Capture the cell that displays the provided text and extract its (X, Y) central coordinate. 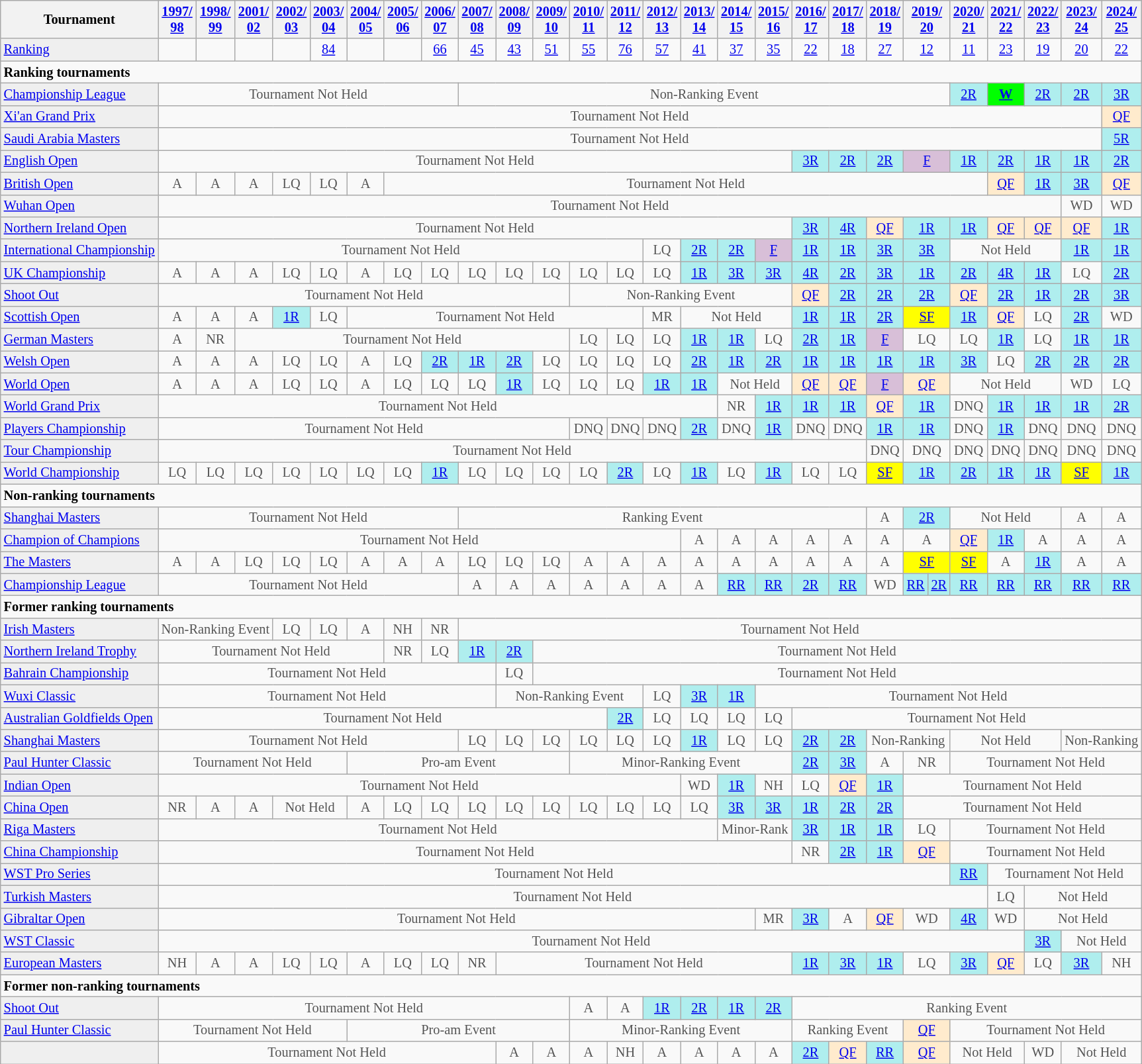
51 (551, 50)
Former ranking tournaments (571, 606)
2001/02 (254, 19)
Northern Ireland Open (79, 228)
2021/22 (1006, 19)
British Open (79, 183)
1998/99 (215, 19)
2005/06 (403, 19)
World Championship (79, 473)
2024/25 (1121, 19)
World Open (79, 384)
37 (736, 50)
12 (927, 50)
2004/05 (365, 19)
Northern Ireland Trophy (79, 652)
Tournament (79, 19)
Ranking (79, 50)
World Grand Prix (79, 406)
5R (1121, 139)
66 (440, 50)
45 (477, 50)
Irish Masters (79, 629)
2010/11 (589, 19)
57 (662, 50)
WST Classic (79, 941)
UK Championship (79, 273)
84 (328, 50)
2013/14 (699, 19)
Welsh Open (79, 362)
Champion of Champions (79, 540)
Wuxi Classic (79, 696)
2003/04 (328, 19)
19 (1043, 50)
43 (514, 50)
35 (773, 50)
2023/24 (1081, 19)
2011/12 (625, 19)
Non-ranking tournaments (571, 495)
China Championship (79, 852)
Bahrain Championship (79, 673)
Wuhan Open (79, 206)
1997/98 (177, 19)
2008/09 (514, 19)
Former non-ranking tournaments (571, 986)
2017/18 (847, 19)
Indian Open (79, 785)
20 (1081, 50)
German Masters (79, 340)
English Open (79, 161)
2019/20 (927, 19)
2002/03 (291, 19)
23 (1006, 50)
Saudi Arabia Masters (79, 139)
2006/07 (440, 19)
Gibraltar Open (79, 919)
11 (969, 50)
European Masters (79, 963)
China Open (79, 807)
2007/08 (477, 19)
2014/15 (736, 19)
Minor-Rank (755, 830)
41 (699, 50)
International Championship (79, 250)
27 (885, 50)
Players Championship (79, 428)
2018/19 (885, 19)
The Masters (79, 562)
Xi'an Grand Prix (79, 117)
2022/23 (1043, 19)
55 (589, 50)
2012/13 (662, 19)
WST Pro Series (79, 874)
18 (847, 50)
W (1006, 94)
2020/21 (969, 19)
2016/17 (810, 19)
Australian Goldfields Open (79, 718)
Tour Championship (79, 451)
76 (625, 50)
Turkish Masters (79, 896)
Scottish Open (79, 317)
Riga Masters (79, 830)
2015/16 (773, 19)
Ranking tournaments (571, 72)
2009/10 (551, 19)
